Locate the cell with the specified text and output its (x, y) center coordinate. 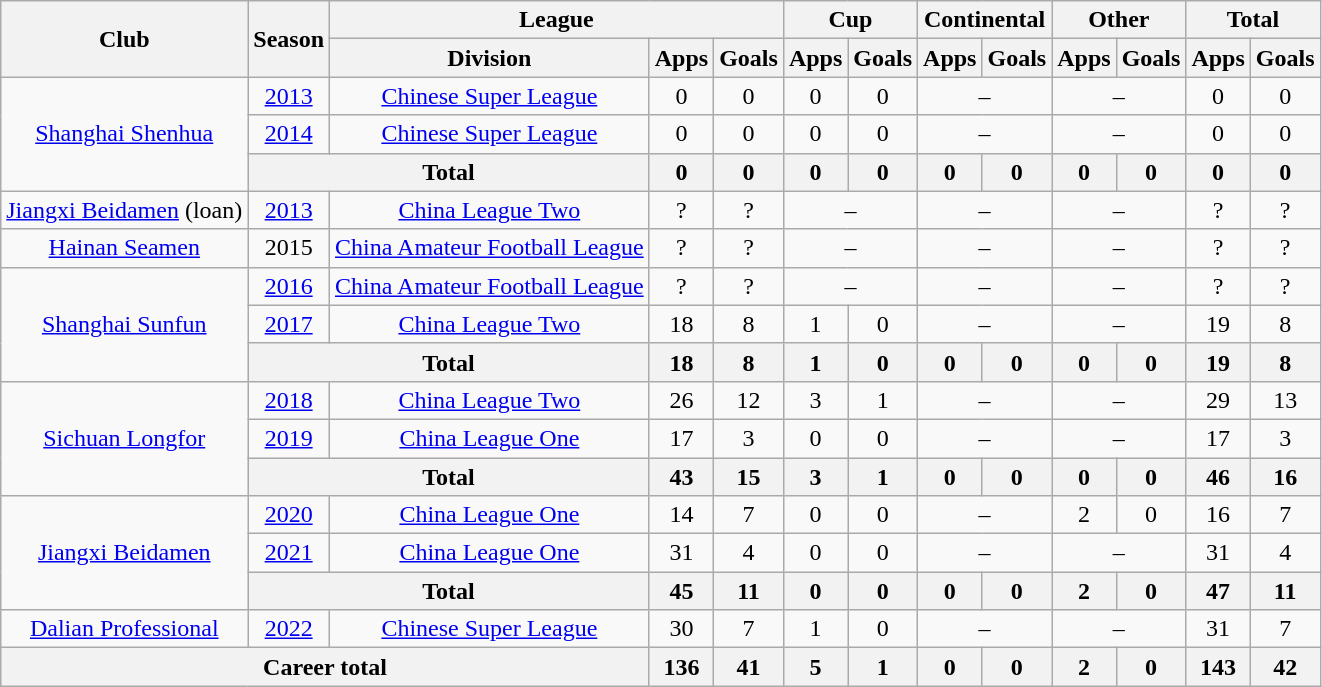
136 (681, 667)
143 (1218, 667)
Jiangxi Beidamen (loan) (124, 210)
46 (1218, 477)
Career total (325, 667)
Continental (985, 20)
30 (681, 629)
2016 (289, 286)
Hainan Seamen (124, 248)
2019 (289, 438)
Season (289, 39)
2022 (289, 629)
Division (490, 58)
2014 (289, 134)
2020 (289, 515)
2021 (289, 553)
14 (681, 515)
Cup (850, 20)
42 (1285, 667)
13 (1285, 400)
League (557, 20)
2018 (289, 400)
Other (1119, 20)
45 (681, 591)
Dalian Professional (124, 629)
47 (1218, 591)
Sichuan Longfor (124, 438)
5 (815, 667)
43 (681, 477)
Shanghai Shenhua (124, 134)
15 (749, 477)
Club (124, 39)
29 (1218, 400)
Jiangxi Beidamen (124, 553)
2015 (289, 248)
41 (749, 667)
12 (749, 400)
2017 (289, 324)
Shanghai Sunfun (124, 324)
26 (681, 400)
